Output the (X, Y) coordinate of the center of the cell containing the given text.  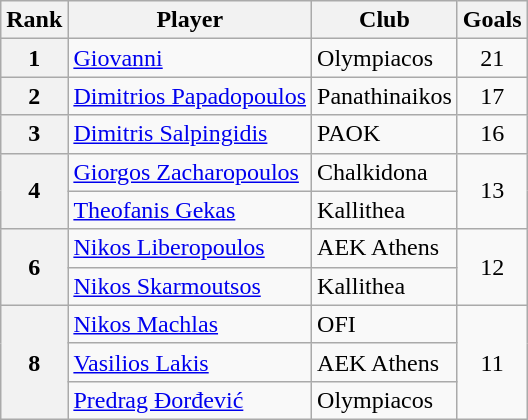
Nikos Skarmoutsos (190, 286)
Theofanis Gekas (190, 210)
Goals (492, 20)
Rank (34, 20)
11 (492, 362)
2 (34, 96)
Dimitrios Papadopoulos (190, 96)
Nikos Liberopoulos (190, 248)
PAOK (385, 134)
Nikos Machlas (190, 324)
21 (492, 58)
4 (34, 191)
8 (34, 362)
Giovanni (190, 58)
16 (492, 134)
12 (492, 267)
1 (34, 58)
OFI (385, 324)
Player (190, 20)
Dimitris Salpingidis (190, 134)
Chalkidona (385, 172)
13 (492, 191)
Vasilios Lakis (190, 362)
6 (34, 267)
Club (385, 20)
3 (34, 134)
Giorgos Zacharopoulos (190, 172)
17 (492, 96)
Predrag Đorđević (190, 400)
Panathinaikos (385, 96)
